Provide the [x, y] coordinate of the cell's center where the given text is located.  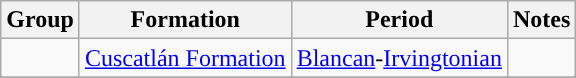
Cuscatlán Formation [185, 58]
Notes [541, 20]
Blancan-Irvingtonian [399, 58]
Period [399, 20]
Group [40, 20]
Formation [185, 20]
